Search for the cell housing the specified text and yield its [x, y] center coordinate. 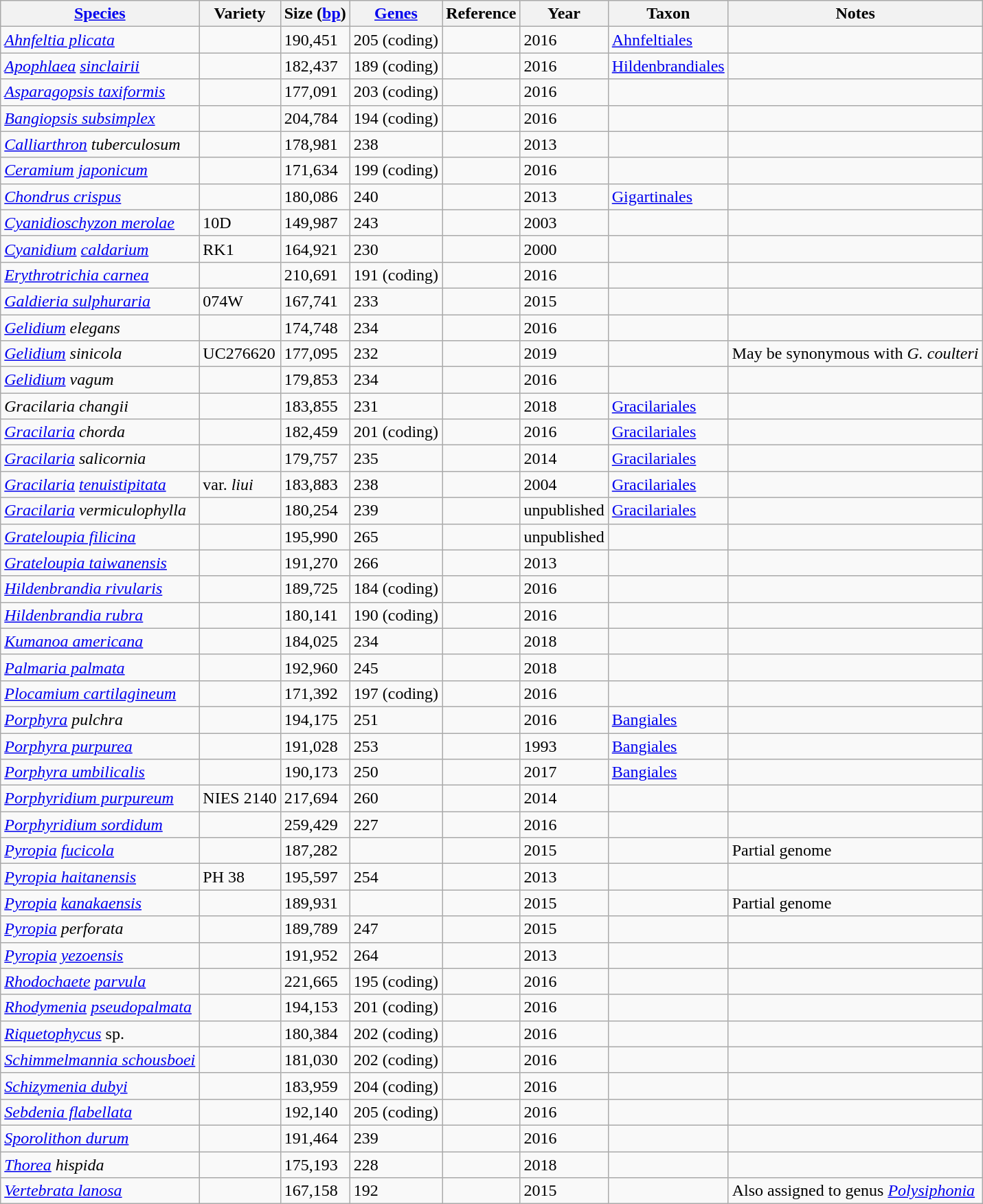
204,784 [315, 118]
Asparagopsis taxiformis [100, 92]
Variety [240, 14]
Cyanidioschyzon merolae [100, 223]
Riquetophycus sp. [100, 1034]
Bangiopsis subsimplex [100, 118]
Grateloupia taiwanensis [100, 563]
Porphyra umbilicalis [100, 772]
233 [396, 301]
Pyropia yezoensis [100, 955]
178,981 [315, 144]
251 [396, 720]
180,254 [315, 511]
240 [396, 197]
199 (coding) [396, 170]
190 (coding) [396, 615]
184 (coding) [396, 589]
177,095 [315, 354]
189,725 [315, 589]
Palmaria palmata [100, 667]
191,952 [315, 955]
210,691 [315, 275]
Gelidium sinicola [100, 354]
Ahnfeltia plicata [100, 40]
264 [396, 955]
Species [100, 14]
247 [396, 929]
Gracilaria tenuistipitata [100, 484]
Porphyra pulchra [100, 720]
167,158 [315, 1191]
243 [396, 223]
Rhodochaete parvula [100, 981]
203 (coding) [396, 92]
194,153 [315, 1007]
171,634 [315, 170]
180,141 [315, 615]
221,665 [315, 981]
Thorea hispida [100, 1165]
10D [240, 223]
253 [396, 746]
Size (bp) [315, 14]
179,853 [315, 380]
Hildenbrandia rivularis [100, 589]
Sebdenia flabellata [100, 1112]
Also assigned to genus Polysiphonia [855, 1191]
232 [396, 354]
Year [564, 14]
227 [396, 825]
Kumanoa americana [100, 641]
254 [396, 877]
167,741 [315, 301]
UC276620 [240, 354]
192 [396, 1191]
Apophlaea sinclairii [100, 66]
189,789 [315, 929]
191,464 [315, 1138]
Vertebrata lanosa [100, 1191]
2004 [564, 484]
195 (coding) [396, 981]
Sporolithon durum [100, 1138]
231 [396, 406]
266 [396, 563]
Gracilaria vermiculophylla [100, 511]
180,384 [315, 1034]
183,883 [315, 484]
174,748 [315, 328]
2003 [564, 223]
NIES 2140 [240, 799]
177,091 [315, 92]
187,282 [315, 851]
May be synonymous with G. coulteri [855, 354]
Chondrus crispus [100, 197]
179,757 [315, 458]
171,392 [315, 693]
Cyanidium caldarium [100, 249]
Gracilaria chorda [100, 432]
2000 [564, 249]
259,429 [315, 825]
190,451 [315, 40]
182,459 [315, 432]
189 (coding) [396, 66]
191 (coding) [396, 275]
235 [396, 458]
PH 38 [240, 877]
190,173 [315, 772]
Schizymenia dubyi [100, 1086]
194,175 [315, 720]
230 [396, 249]
2017 [564, 772]
Notes [855, 14]
RK1 [240, 249]
Rhodymenia pseudopalmata [100, 1007]
Taxon [668, 14]
191,028 [315, 746]
Pyropia haitanensis [100, 877]
Pyropia kanakaensis [100, 903]
Gelidium elegans [100, 328]
Calliarthron tuberculosum [100, 144]
Pyropia perforata [100, 929]
164,921 [315, 249]
Gigartinales [668, 197]
Grateloupia filicina [100, 537]
Gracilaria changii [100, 406]
192,960 [315, 667]
250 [396, 772]
Gelidium vagum [100, 380]
Hildenbrandia rubra [100, 615]
192,140 [315, 1112]
Erythrotrichia carnea [100, 275]
228 [396, 1165]
Porphyra purpurea [100, 746]
217,694 [315, 799]
Hildenbrandiales [668, 66]
182,437 [315, 66]
149,987 [315, 223]
195,990 [315, 537]
1993 [564, 746]
Gracilaria salicornia [100, 458]
191,270 [315, 563]
194 (coding) [396, 118]
181,030 [315, 1060]
195,597 [315, 877]
Genes [396, 14]
Porphyridium purpureum [100, 799]
Porphyridium sordidum [100, 825]
Ceramium japonicum [100, 170]
180,086 [315, 197]
197 (coding) [396, 693]
175,193 [315, 1165]
2019 [564, 354]
Pyropia fucicola [100, 851]
245 [396, 667]
183,855 [315, 406]
Galdieria sulphuraria [100, 301]
Schimmelmannia schousboei [100, 1060]
189,931 [315, 903]
Plocamium cartilagineum [100, 693]
184,025 [315, 641]
074W [240, 301]
Ahnfeltiales [668, 40]
Reference [481, 14]
var. liui [240, 484]
260 [396, 799]
265 [396, 537]
183,959 [315, 1086]
204 (coding) [396, 1086]
